Search for the cell housing the specified text and yield its [x, y] center coordinate. 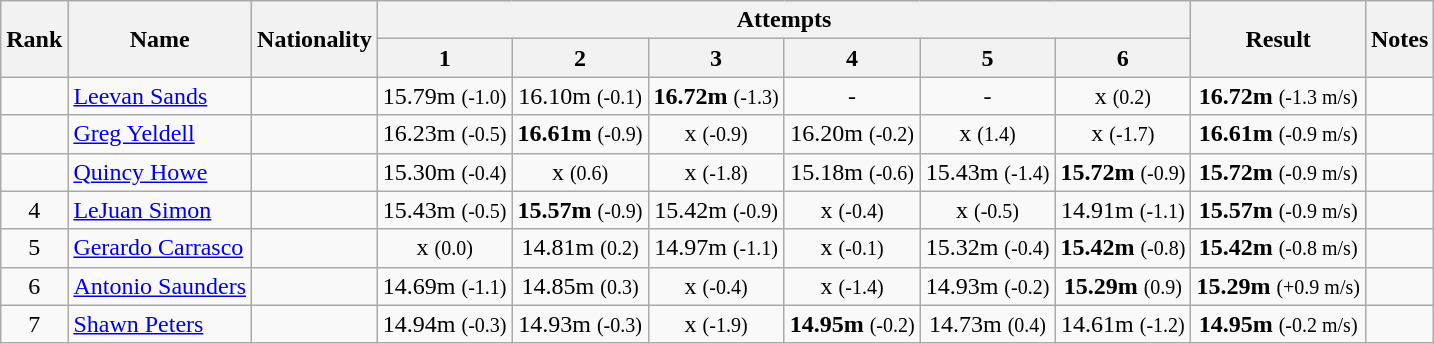
14.95m (-0.2) [852, 324]
14.81m (0.2) [580, 248]
Shawn Peters [160, 324]
x (0.0) [444, 248]
15.18m (-0.6) [852, 172]
16.72m (-1.3 m/s) [1278, 96]
16.23m (-0.5) [444, 134]
16.72m (-1.3) [716, 96]
16.61m (-0.9 m/s) [1278, 134]
LeJuan Simon [160, 210]
Rank [34, 39]
Greg Yeldell [160, 134]
x (-0.1) [852, 248]
15.57m (-0.9) [580, 210]
14.94m (-0.3) [444, 324]
7 [34, 324]
2 [580, 58]
15.57m (-0.9 m/s) [1278, 210]
14.93m (-0.2) [988, 286]
15.29m (+0.9 m/s) [1278, 286]
14.91m (-1.1) [1123, 210]
15.72m (-0.9 m/s) [1278, 172]
1 [444, 58]
15.32m (-0.4) [988, 248]
Nationality [315, 39]
x (-0.9) [716, 134]
x (1.4) [988, 134]
14.61m (-1.2) [1123, 324]
15.30m (-0.4) [444, 172]
15.42m (-0.8 m/s) [1278, 248]
14.69m (-1.1) [444, 286]
14.97m (-1.1) [716, 248]
15.43m (-0.5) [444, 210]
3 [716, 58]
14.95m (-0.2 m/s) [1278, 324]
15.42m (-0.8) [1123, 248]
Name [160, 39]
x (-0.5) [988, 210]
x (-1.4) [852, 286]
15.42m (-0.9) [716, 210]
16.20m (-0.2) [852, 134]
Antonio Saunders [160, 286]
16.10m (-0.1) [580, 96]
14.73m (0.4) [988, 324]
Result [1278, 39]
14.85m (0.3) [580, 286]
x (0.2) [1123, 96]
16.61m (-0.9) [580, 134]
14.93m (-0.3) [580, 324]
Leevan Sands [160, 96]
Attempts [784, 20]
15.72m (-0.9) [1123, 172]
x (-1.9) [716, 324]
x (-1.8) [716, 172]
x (0.6) [580, 172]
x (-1.7) [1123, 134]
15.43m (-1.4) [988, 172]
Quincy Howe [160, 172]
15.29m (0.9) [1123, 286]
15.79m (-1.0) [444, 96]
Notes [1399, 39]
Gerardo Carrasco [160, 248]
